Locate the cell with the specified text and output its (X, Y) center coordinate. 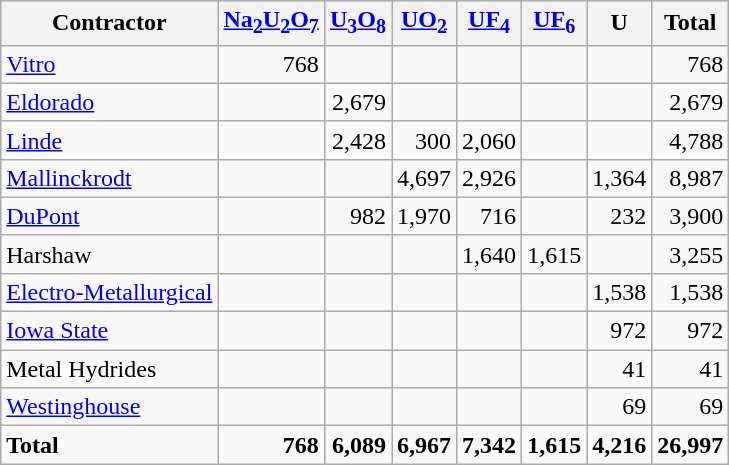
3,255 (690, 254)
300 (424, 140)
1,364 (620, 178)
Vitro (110, 64)
Eldorado (110, 102)
DuPont (110, 216)
Metal Hydrides (110, 369)
6,967 (424, 445)
2,428 (358, 140)
232 (620, 216)
3,900 (690, 216)
U (620, 23)
Mallinckrodt (110, 178)
U3O8 (358, 23)
4,788 (690, 140)
6,089 (358, 445)
4,697 (424, 178)
Electro-Metallurgical (110, 292)
Harshaw (110, 254)
26,997 (690, 445)
Westinghouse (110, 407)
UF6 (554, 23)
4,216 (620, 445)
8,987 (690, 178)
UF4 (490, 23)
7,342 (490, 445)
Iowa State (110, 331)
1,970 (424, 216)
Contractor (110, 23)
1,640 (490, 254)
Na2U2O7 (271, 23)
2,926 (490, 178)
2,060 (490, 140)
716 (490, 216)
Linde (110, 140)
UO2 (424, 23)
982 (358, 216)
